Detect which cell encompasses the target text, then output its (X, Y) center coordinate. 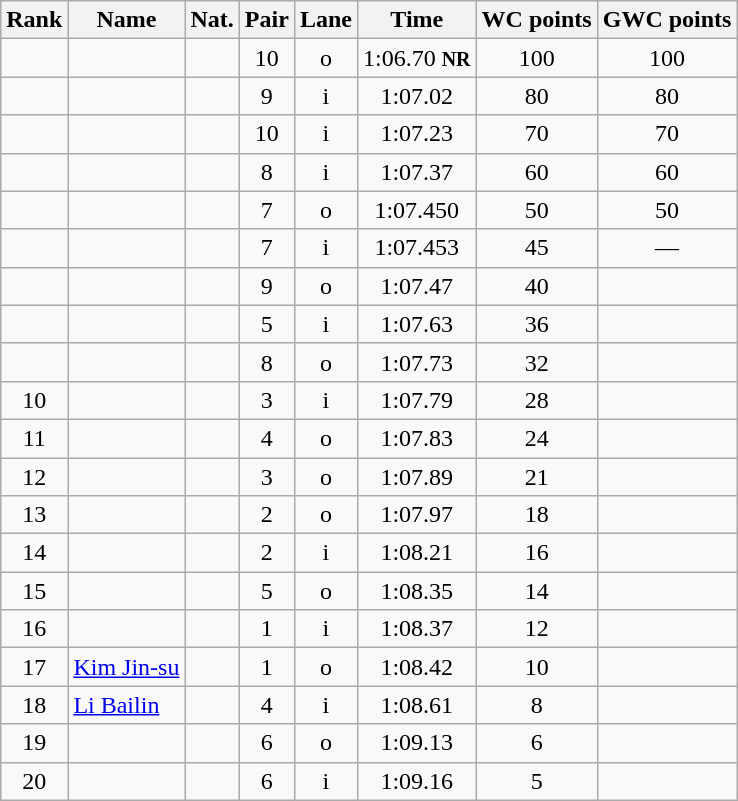
1:07.89 (416, 477)
Pair (266, 20)
1:09.16 (416, 781)
45 (536, 248)
Nat. (212, 20)
1:07.83 (416, 438)
36 (536, 324)
15 (34, 591)
Li Bailin (126, 705)
1:07.450 (416, 210)
1:06.70 NR (416, 58)
1:07.79 (416, 400)
— (667, 248)
28 (536, 400)
Time (416, 20)
1:08.61 (416, 705)
24 (536, 438)
1:07.73 (416, 362)
1:07.02 (416, 96)
17 (34, 667)
19 (34, 743)
WC points (536, 20)
Lane (326, 20)
GWC points (667, 20)
Rank (34, 20)
Name (126, 20)
1:07.63 (416, 324)
20 (34, 781)
1:08.21 (416, 553)
1:08.42 (416, 667)
1:08.37 (416, 629)
1:08.35 (416, 591)
21 (536, 477)
40 (536, 286)
11 (34, 438)
1:07.453 (416, 248)
1:07.97 (416, 515)
Kim Jin-su (126, 667)
1:09.13 (416, 743)
1:07.37 (416, 172)
32 (536, 362)
1:07.47 (416, 286)
1:07.23 (416, 134)
13 (34, 515)
